Return the (X, Y) coordinate for the center point of the cell that contains the specified text.  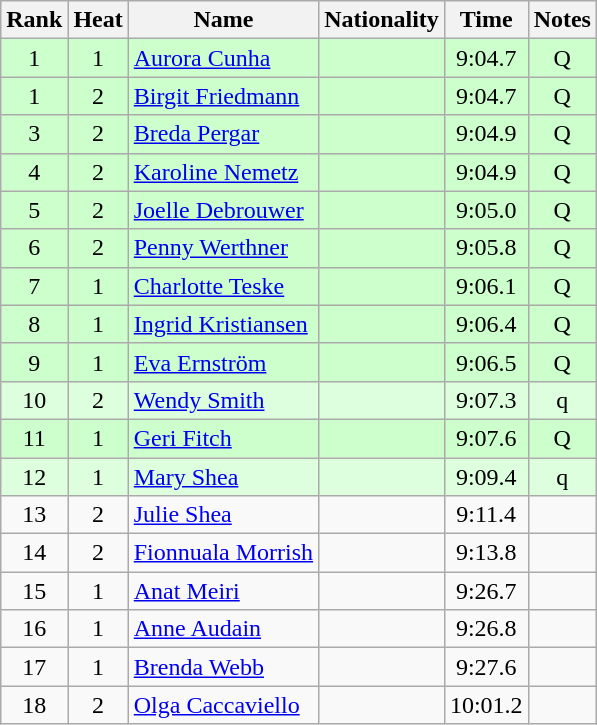
Joelle Debrouwer (223, 210)
9:27.6 (486, 667)
Brenda Webb (223, 667)
Karoline Nemetz (223, 172)
15 (34, 591)
3 (34, 134)
Anne Audain (223, 629)
13 (34, 515)
Anat Meiri (223, 591)
9 (34, 362)
8 (34, 324)
6 (34, 248)
Fionnuala Morrish (223, 553)
Nationality (382, 20)
10 (34, 400)
Geri Fitch (223, 438)
18 (34, 705)
Ingrid Kristiansen (223, 324)
Birgit Friedmann (223, 96)
Aurora Cunha (223, 58)
Wendy Smith (223, 400)
17 (34, 667)
9:06.4 (486, 324)
9:05.8 (486, 248)
Heat (98, 20)
9:05.0 (486, 210)
Name (223, 20)
10:01.2 (486, 705)
9:07.3 (486, 400)
14 (34, 553)
9:06.1 (486, 286)
5 (34, 210)
Rank (34, 20)
9:06.5 (486, 362)
11 (34, 438)
Time (486, 20)
Olga Caccaviello (223, 705)
9:26.8 (486, 629)
9:13.8 (486, 553)
9:09.4 (486, 477)
Eva Ernström (223, 362)
Penny Werthner (223, 248)
7 (34, 286)
4 (34, 172)
Mary Shea (223, 477)
Julie Shea (223, 515)
9:11.4 (486, 515)
9:07.6 (486, 438)
Breda Pergar (223, 134)
Charlotte Teske (223, 286)
16 (34, 629)
9:26.7 (486, 591)
12 (34, 477)
Notes (562, 20)
